Provide the (X, Y) coordinate of the cell's center where the given text is located.  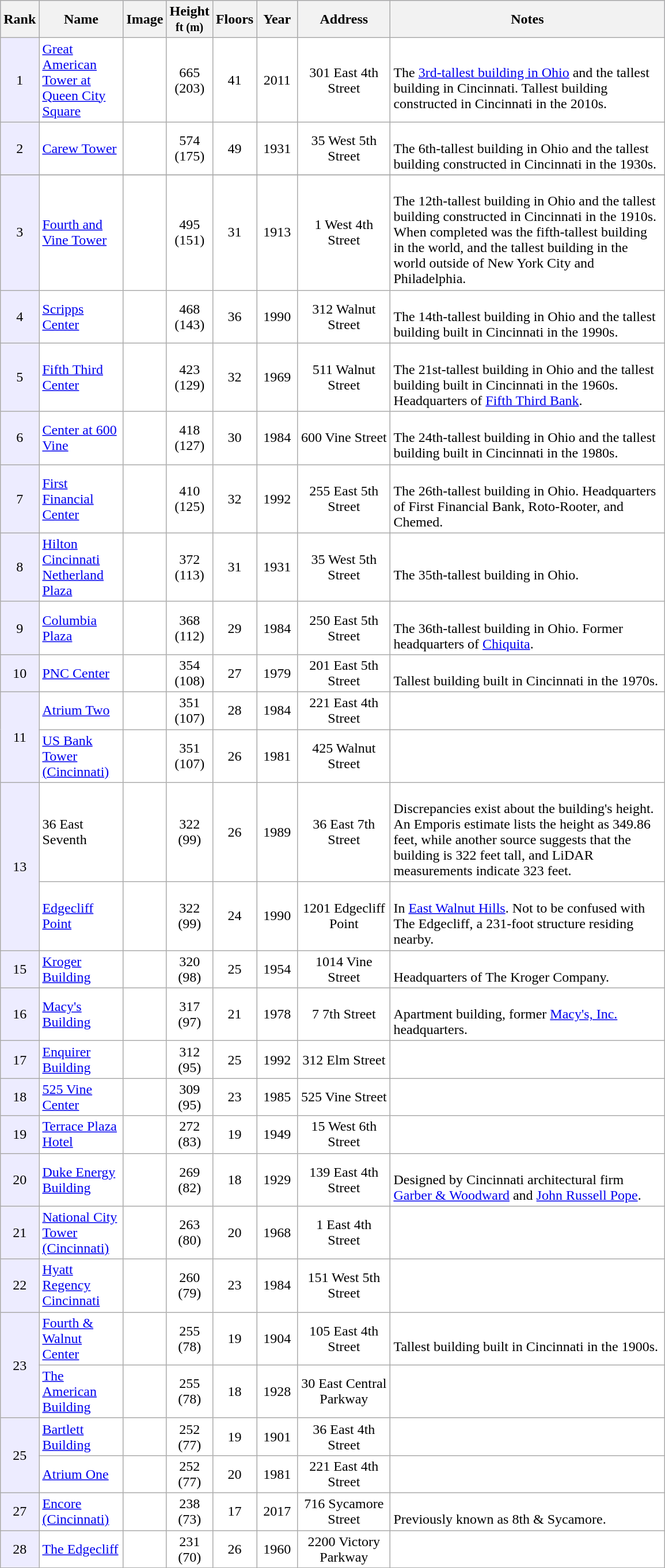
238 (73) (189, 1511)
Terrace Plaza Hotel (81, 1135)
36 (234, 316)
495 (151) (189, 232)
US Bank Tower (Cincinnati) (81, 756)
Encore (Cincinnati) (81, 1511)
15 (20, 969)
368 (112) (189, 628)
36 East 4th Street (344, 1436)
Apartment building, former Macy's, Inc. headquarters. (527, 1014)
Great American Tower at Queen City Square (81, 80)
22 (20, 1285)
511 Walnut Street (344, 377)
The 21st-tallest building in Ohio and the tallest building built in Cincinnati in the 1960s. Headquarters of Fifth Third Bank. (527, 377)
Scripps Center (81, 316)
1 West 4th Street (344, 232)
Address (344, 20)
7 (20, 498)
Kroger Building (81, 969)
The 6th-tallest building in Ohio and the tallest building constructed in Cincinnati in the 1930s. (527, 148)
372 (113) (189, 567)
24 (234, 916)
Heightft (m) (189, 20)
Hilton Cincinnati Netherland Plaza (81, 567)
309 (95) (189, 1097)
National City Tower (Cincinnati) (81, 1233)
The 26th-tallest building in Ohio. Headquarters of First Financial Bank, Roto-Rooter, and Chemed. (527, 498)
Fourth & Walnut Center (81, 1338)
1968 (278, 1233)
716 Sycamore Street (344, 1511)
1985 (278, 1097)
The 3rd-tallest building in Ohio and the tallest building in Cincinnati. Tallest building constructed in Cincinnati in the 2010s. (527, 80)
Center at 600 Vine (81, 438)
250 East 5th Street (344, 628)
312 Elm Street (344, 1060)
Image (145, 20)
1928 (278, 1391)
The 24th-tallest building in Ohio and the tallest building built in Cincinnati in the 1980s. (527, 438)
Enquirer Building (81, 1060)
11 (20, 737)
7 7th Street (344, 1014)
Columbia Plaza (81, 628)
The American Building (81, 1391)
Fourth and Vine Tower (81, 232)
269 (82) (189, 1180)
PNC Center (81, 673)
First Financial Center (81, 498)
41 (234, 80)
Fifth Third Center (81, 377)
Hyatt Regency Cincinnati (81, 1285)
525 Vine Center (81, 1097)
Bartlett Building (81, 1436)
Name (81, 20)
3 (20, 232)
2200 Victory Parkway (344, 1549)
1978 (278, 1014)
6 (20, 438)
8 (20, 567)
5 (20, 377)
Notes (527, 20)
255 East 5th Street (344, 498)
Floors (234, 20)
2017 (278, 1511)
Carew Tower (81, 148)
1014 Vine Street (344, 969)
Headquarters of The Kroger Company. (527, 969)
Rank (20, 20)
Designed by Cincinnati architectural firm Garber & Woodward and John Russell Pope. (527, 1180)
The Edgecliff (81, 1549)
1960 (278, 1549)
418 (127) (189, 438)
354 (108) (189, 673)
425 Walnut Street (344, 756)
1954 (278, 969)
312 Walnut Street (344, 316)
1989 (278, 832)
Previously known as 8th & Sycamore. (527, 1511)
320 (98) (189, 969)
Duke Energy Building (81, 1180)
13 (20, 867)
1 East 4th Street (344, 1233)
The 35th-tallest building in Ohio. (527, 567)
1979 (278, 673)
4 (20, 316)
263 (80) (189, 1233)
2 (20, 148)
201 East 5th Street (344, 673)
30 (234, 438)
36 East Seventh (81, 832)
The 14th-tallest building in Ohio and the tallest building built in Cincinnati in the 1990s. (527, 316)
468 (143) (189, 316)
Tallest building built in Cincinnati in the 1970s. (527, 673)
1949 (278, 1135)
272 (83) (189, 1135)
105 East 4th Street (344, 1338)
1913 (278, 232)
The 36th-tallest building in Ohio. Former headquarters of Chiquita. (527, 628)
301 East 4th Street (344, 80)
423 (129) (189, 377)
574 (175) (189, 148)
665 (203) (189, 80)
10 (20, 673)
1201 Edgecliff Point (344, 916)
30 East Central Parkway (344, 1391)
312 (95) (189, 1060)
525 Vine Street (344, 1097)
2011 (278, 80)
231 (70) (189, 1549)
1901 (278, 1436)
151 West 5th Street (344, 1285)
15 West 6th Street (344, 1135)
Atrium One (81, 1474)
Edgecliff Point (81, 916)
1969 (278, 377)
1929 (278, 1180)
410 (125) (189, 498)
36 East 7th Street (344, 832)
49 (234, 148)
260 (79) (189, 1285)
317 (97) (189, 1014)
Year (278, 20)
1 (20, 80)
Atrium Two (81, 710)
600 Vine Street (344, 438)
29 (234, 628)
Tallest building built in Cincinnati in the 1900s. (527, 1338)
In East Walnut Hills. Not to be confused with The Edgecliff, a 231-foot structure residing nearby. (527, 916)
1904 (278, 1338)
16 (20, 1014)
139 East 4th Street (344, 1180)
Macy's Building (81, 1014)
9 (20, 628)
